Return the (X, Y) coordinate for the center point of the cell that contains the specified text.  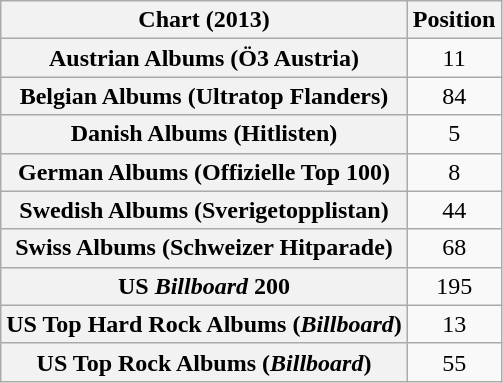
68 (454, 248)
195 (454, 286)
Swedish Albums (Sverigetopplistan) (204, 210)
44 (454, 210)
Swiss Albums (Schweizer Hitparade) (204, 248)
8 (454, 172)
US Top Rock Albums (Billboard) (204, 362)
13 (454, 324)
German Albums (Offizielle Top 100) (204, 172)
Danish Albums (Hitlisten) (204, 134)
Position (454, 20)
11 (454, 58)
84 (454, 96)
Austrian Albums (Ö3 Austria) (204, 58)
Belgian Albums (Ultratop Flanders) (204, 96)
5 (454, 134)
Chart (2013) (204, 20)
55 (454, 362)
US Billboard 200 (204, 286)
US Top Hard Rock Albums (Billboard) (204, 324)
